Search for the cell housing the specified text and yield its (X, Y) center coordinate. 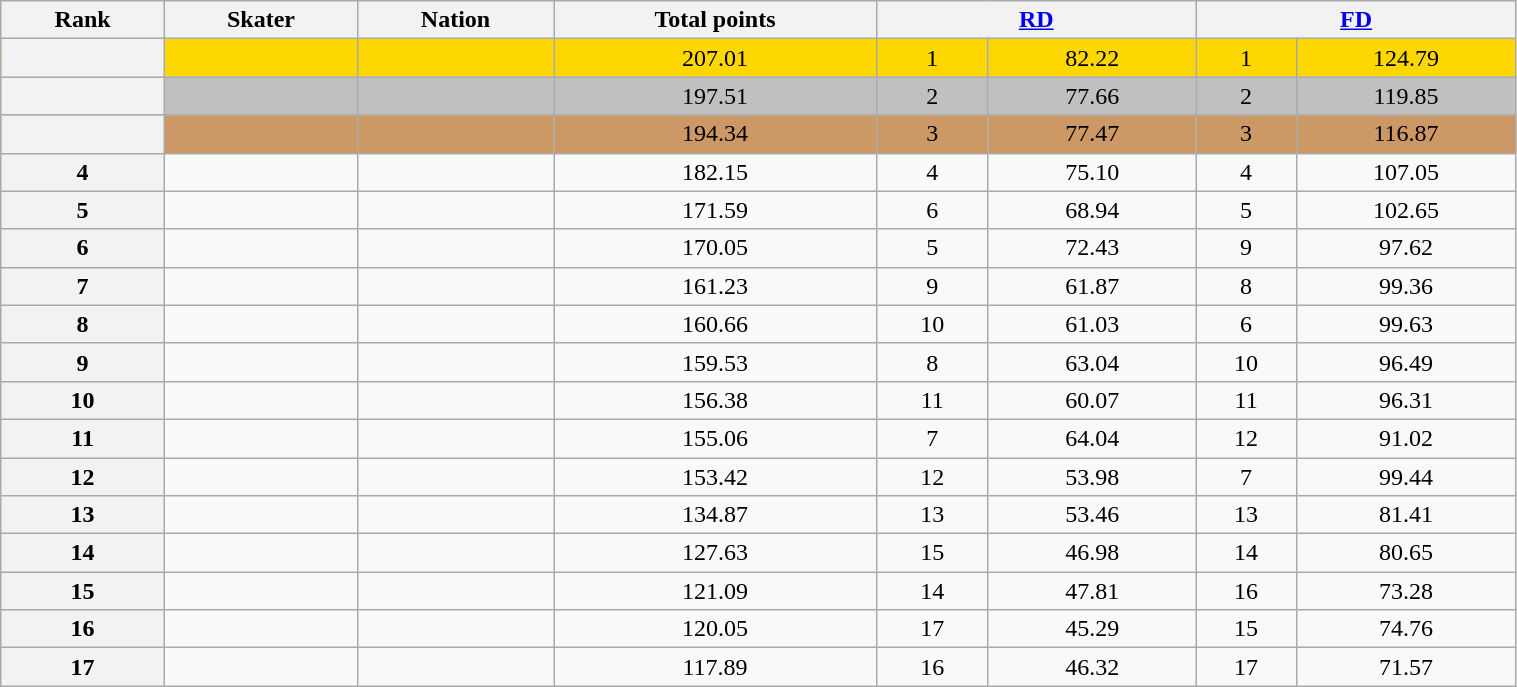
119.85 (1406, 96)
99.44 (1406, 477)
97.62 (1406, 248)
99.36 (1406, 286)
Total points (716, 20)
80.65 (1406, 553)
134.87 (716, 515)
60.07 (1092, 400)
99.63 (1406, 324)
127.63 (716, 553)
46.98 (1092, 553)
194.34 (716, 134)
116.87 (1406, 134)
61.03 (1092, 324)
96.31 (1406, 400)
96.49 (1406, 362)
63.04 (1092, 362)
117.89 (716, 667)
107.05 (1406, 172)
124.79 (1406, 58)
45.29 (1092, 629)
159.53 (716, 362)
171.59 (716, 210)
72.43 (1092, 248)
197.51 (716, 96)
156.38 (716, 400)
77.47 (1092, 134)
120.05 (716, 629)
74.76 (1406, 629)
160.66 (716, 324)
Skater (260, 20)
102.65 (1406, 210)
182.15 (716, 172)
121.09 (716, 591)
Nation (455, 20)
170.05 (716, 248)
RD (1036, 20)
77.66 (1092, 96)
FD (1356, 20)
46.32 (1092, 667)
81.41 (1406, 515)
53.46 (1092, 515)
73.28 (1406, 591)
71.57 (1406, 667)
47.81 (1092, 591)
161.23 (716, 286)
68.94 (1092, 210)
207.01 (716, 58)
64.04 (1092, 438)
Rank (83, 20)
82.22 (1092, 58)
53.98 (1092, 477)
91.02 (1406, 438)
75.10 (1092, 172)
61.87 (1092, 286)
155.06 (716, 438)
153.42 (716, 477)
